Return (X, Y) of the center of cell containing provided text 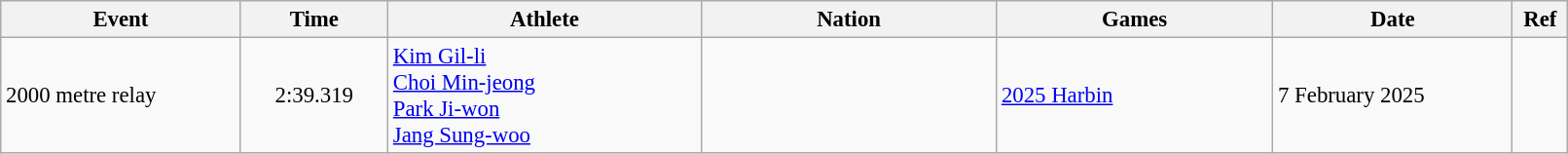
2025 Harbin (1135, 96)
Games (1135, 19)
Date (1393, 19)
Athlete (545, 19)
2000 metre relay (121, 96)
Nation (849, 19)
Ref (1540, 19)
Time (314, 19)
Event (121, 19)
7 February 2025 (1393, 96)
Kim Gil-liChoi Min-jeongPark Ji-wonJang Sung-woo (545, 96)
2:39.319 (314, 96)
